Search for the cell housing the specified text and yield its [x, y] center coordinate. 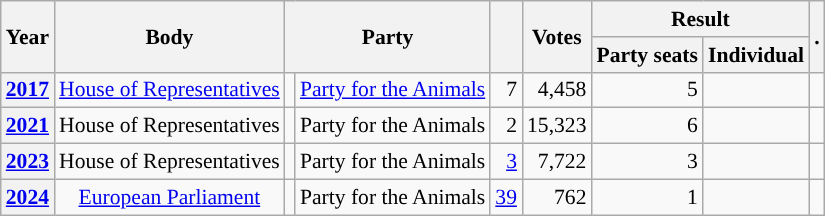
7 [506, 90]
2021 [28, 126]
5 [646, 90]
. [817, 36]
7,722 [556, 162]
2 [506, 126]
2024 [28, 197]
2017 [28, 90]
6 [646, 126]
Body [170, 36]
Votes [556, 36]
2023 [28, 162]
Result [700, 19]
Party [388, 36]
1 [646, 197]
Individual [756, 55]
Party seats [646, 55]
4,458 [556, 90]
European Parliament [170, 197]
15,323 [556, 126]
Year [28, 36]
762 [556, 197]
39 [506, 197]
